Identify which cell holds the provided text, then report its (x, y) central coordinate. 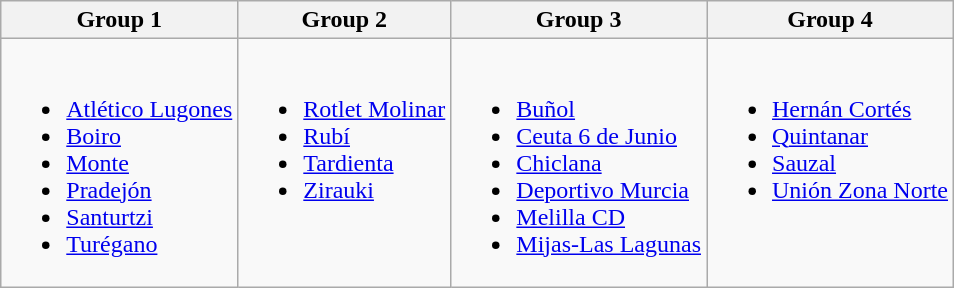
Group 2 (344, 20)
Atlético LugonesBoiroMontePradejónSanturtziTurégano (120, 163)
BuñolCeuta 6 de JunioChiclanaDeportivo MurciaMelilla CDMijas-Las Lagunas (579, 163)
Group 3 (579, 20)
Rotlet MolinarRubíTardientaZirauki (344, 163)
Hernán CortésQuintanarSauzalUnión Zona Norte (830, 163)
Group 1 (120, 20)
Group 4 (830, 20)
